Scan for the cell matching the given text and deliver its (x, y) coordinate at center. 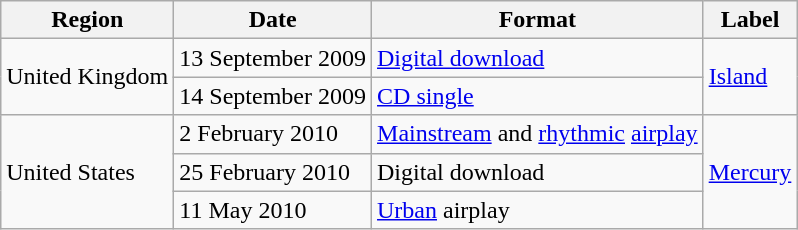
CD single (538, 96)
Island (750, 77)
Urban airplay (538, 210)
Mainstream and rhythmic airplay (538, 134)
Region (88, 20)
United Kingdom (88, 77)
United States (88, 172)
13 September 2009 (273, 58)
Label (750, 20)
25 February 2010 (273, 172)
11 May 2010 (273, 210)
Date (273, 20)
14 September 2009 (273, 96)
Mercury (750, 172)
Format (538, 20)
2 February 2010 (273, 134)
